For the text-containing cell, return its midpoint in [X, Y] coordinate format. 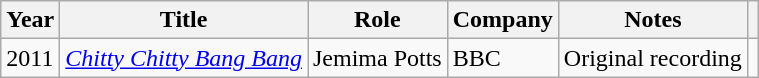
Original recording [652, 58]
Title [184, 20]
Chitty Chitty Bang Bang [184, 58]
Company [502, 20]
Role [378, 20]
Jemima Potts [378, 58]
Notes [652, 20]
Year [30, 20]
2011 [30, 58]
BBC [502, 58]
